Determine the (X, Y) coordinate at the center of the cell enclosing the given text.  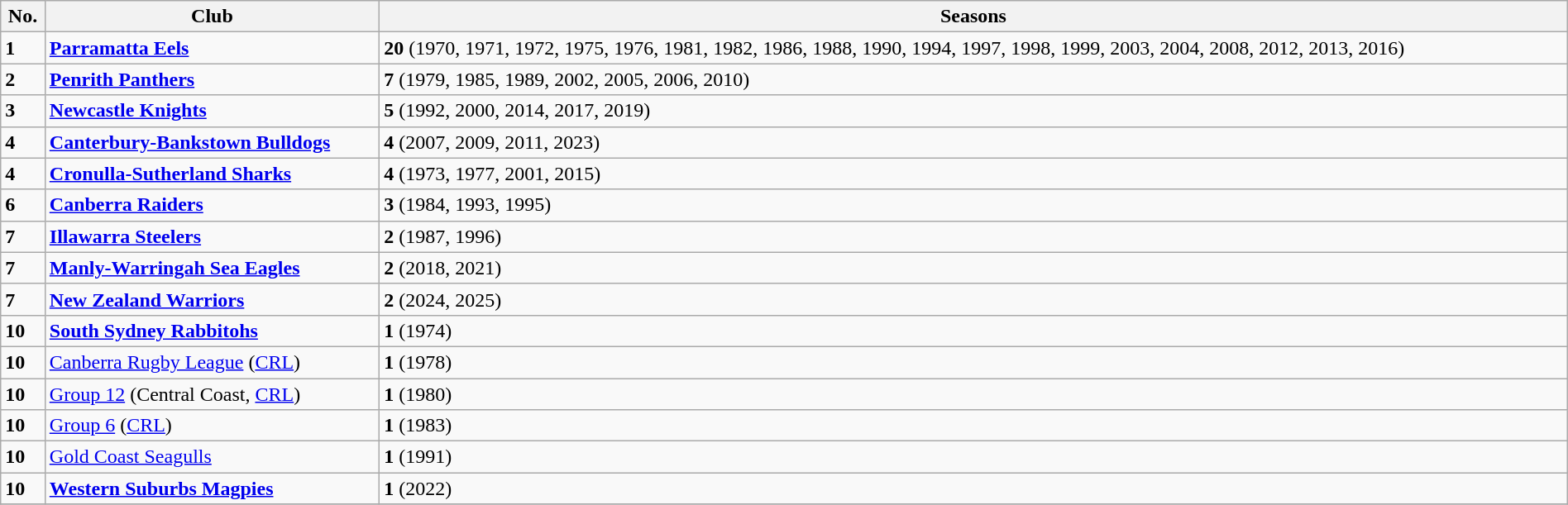
1 (1974) (974, 331)
4 (1973, 1977, 2001, 2015) (974, 174)
Penrith Panthers (212, 79)
Seasons (974, 17)
Illawarra Steelers (212, 236)
1 (2022) (974, 488)
No. (23, 17)
4 (2007, 2009, 2011, 2023) (974, 142)
2 (1987, 1996) (974, 236)
Manly-Warringah Sea Eagles (212, 268)
1 (23, 48)
3 (1984, 1993, 1995) (974, 205)
Cronulla-Sutherland Sharks (212, 174)
3 (23, 111)
1 (1980) (974, 394)
2 (23, 79)
Canberra Raiders (212, 205)
Newcastle Knights (212, 111)
5 (1992, 2000, 2014, 2017, 2019) (974, 111)
Group 6 (CRL) (212, 426)
South Sydney Rabbitohs (212, 331)
Canberra Rugby League (CRL) (212, 362)
New Zealand Warriors (212, 299)
Parramatta Eels (212, 48)
6 (23, 205)
20 (1970, 1971, 1972, 1975, 1976, 1981, 1982, 1986, 1988, 1990, 1994, 1997, 1998, 1999, 2003, 2004, 2008, 2012, 2013, 2016) (974, 48)
Group 12 (Central Coast, CRL) (212, 394)
Club (212, 17)
1 (1983) (974, 426)
Canterbury-Bankstown Bulldogs (212, 142)
Western Suburbs Magpies (212, 488)
2 (2024, 2025) (974, 299)
7 (1979, 1985, 1989, 2002, 2005, 2006, 2010) (974, 79)
1 (1991) (974, 457)
2 (2018, 2021) (974, 268)
1 (1978) (974, 362)
Gold Coast Seagulls (212, 457)
